Locate the cell with the specified text and output its (x, y) center coordinate. 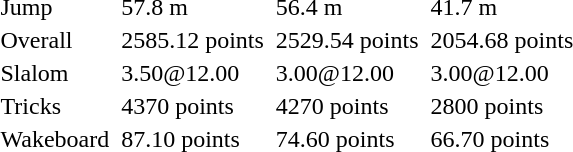
4370 points (193, 106)
4270 points (347, 106)
2585.12 points (193, 40)
3.50@12.00 (193, 73)
2529.54 points (347, 40)
3.00@12.00 (347, 73)
